Extract the [x, y] coordinate from the center of the cell holding the provided text.  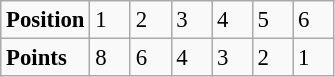
5 [272, 20]
8 [110, 58]
Position [46, 20]
Points [46, 58]
